Capture the cell that displays the provided text and extract its (X, Y) central coordinate. 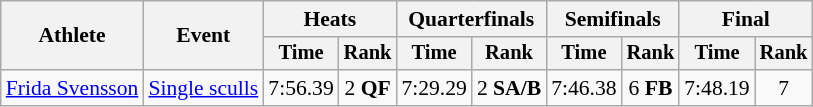
2 QF (368, 88)
7:46.38 (584, 88)
Semifinals (612, 19)
Athlete (72, 36)
Event (203, 36)
2 SA/B (509, 88)
Final (746, 19)
Frida Svensson (72, 88)
7:56.39 (300, 88)
7 (784, 88)
6 FB (651, 88)
7:48.19 (716, 88)
Single sculls (203, 88)
Quarterfinals (471, 19)
7:29.29 (434, 88)
Heats (330, 19)
